Capture the cell that displays the provided text and extract its [x, y] central coordinate. 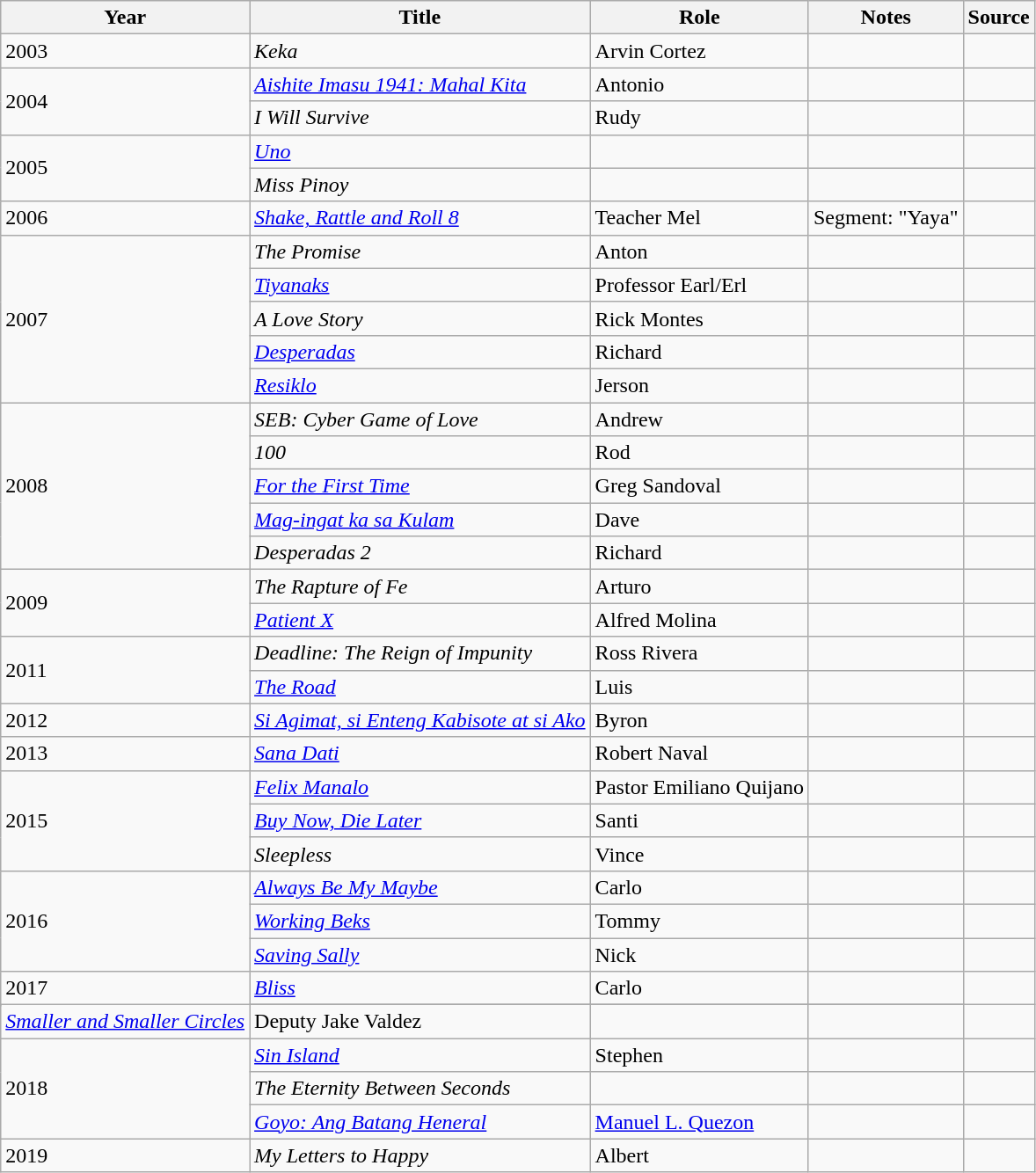
SEB: Cyber Game of Love [420, 419]
Notes [886, 18]
2015 [125, 820]
Luis [699, 687]
Dave [699, 520]
The Road [420, 687]
2012 [125, 720]
Buy Now, Die Later [420, 820]
Desperadas [420, 352]
Goyo: Ang Batang Heneral [420, 1122]
Source [999, 18]
Ross Rivera [699, 653]
I Will Survive [420, 118]
Tiyanaks [420, 285]
Deputy Jake Valdez [420, 1022]
Keka [420, 51]
Sleepless [420, 854]
Anton [699, 251]
Desperadas 2 [420, 553]
Byron [699, 720]
Uno [420, 151]
Alfred Molina [699, 620]
Santi [699, 820]
Andrew [699, 419]
2005 [125, 168]
2019 [125, 1155]
Bliss [420, 988]
Role [699, 18]
Patient X [420, 620]
2007 [125, 318]
Felix Manalo [420, 787]
Rudy [699, 118]
Resiklo [420, 385]
2016 [125, 921]
2006 [125, 218]
Mag-ingat ka sa Kulam [420, 520]
2017 [125, 988]
2011 [125, 670]
Smaller and Smaller Circles [125, 1022]
The Eternity Between Seconds [420, 1089]
Albert [699, 1155]
Nick [699, 954]
Sin Island [420, 1055]
Antonio [699, 84]
Robert Naval [699, 754]
For the First Time [420, 486]
Sana Dati [420, 754]
Working Beks [420, 921]
Year [125, 18]
Teacher Mel [699, 218]
Segment: "Yaya" [886, 218]
Saving Sally [420, 954]
Title [420, 18]
My Letters to Happy [420, 1155]
Vince [699, 854]
2018 [125, 1089]
Deadline: The Reign of Impunity [420, 653]
Rod [699, 453]
The Rapture of Fe [420, 586]
The Promise [420, 251]
Tommy [699, 921]
Shake, Rattle and Roll 8 [420, 218]
2008 [125, 486]
100 [420, 453]
Rick Montes [699, 318]
Arturo [699, 586]
Arvin Cortez [699, 51]
Si Agimat, si Enteng Kabisote at si Ako [420, 720]
Professor Earl/Erl [699, 285]
Aishite Imasu 1941: Mahal Kita [420, 84]
2004 [125, 101]
Miss Pinoy [420, 185]
2003 [125, 51]
Stephen [699, 1055]
Pastor Emiliano Quijano [699, 787]
A Love Story [420, 318]
Greg Sandoval [699, 486]
Jerson [699, 385]
Always Be My Maybe [420, 887]
Manuel L. Quezon [699, 1122]
2009 [125, 603]
2013 [125, 754]
